Return the (X, Y) coordinate for the center point of the cell that contains the specified text.  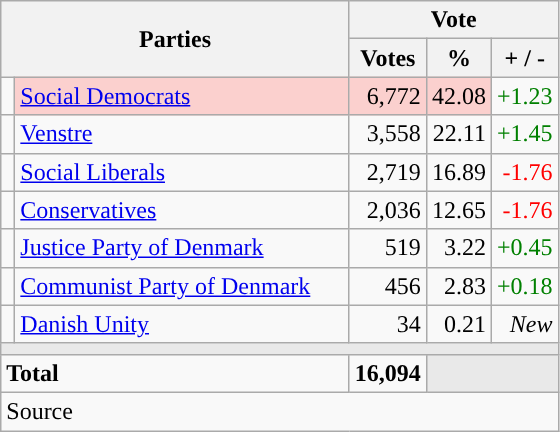
% (458, 58)
2,036 (388, 210)
3,558 (388, 134)
Conservatives (182, 210)
12.65 (458, 210)
Vote (454, 20)
New (524, 324)
Votes (388, 58)
6,772 (388, 96)
34 (388, 324)
Total (176, 373)
2.83 (458, 286)
Source (280, 411)
+0.45 (524, 248)
42.08 (458, 96)
+ / - (524, 58)
3.22 (458, 248)
Social Liberals (182, 172)
Justice Party of Denmark (182, 248)
+1.23 (524, 96)
+0.18 (524, 286)
456 (388, 286)
Communist Party of Denmark (182, 286)
Parties (176, 39)
519 (388, 248)
2,719 (388, 172)
Social Democrats (182, 96)
16.89 (458, 172)
+1.45 (524, 134)
Venstre (182, 134)
Danish Unity (182, 324)
0.21 (458, 324)
16,094 (388, 373)
22.11 (458, 134)
